Provide the (X, Y) coordinate of the cell's center where the given text is located.  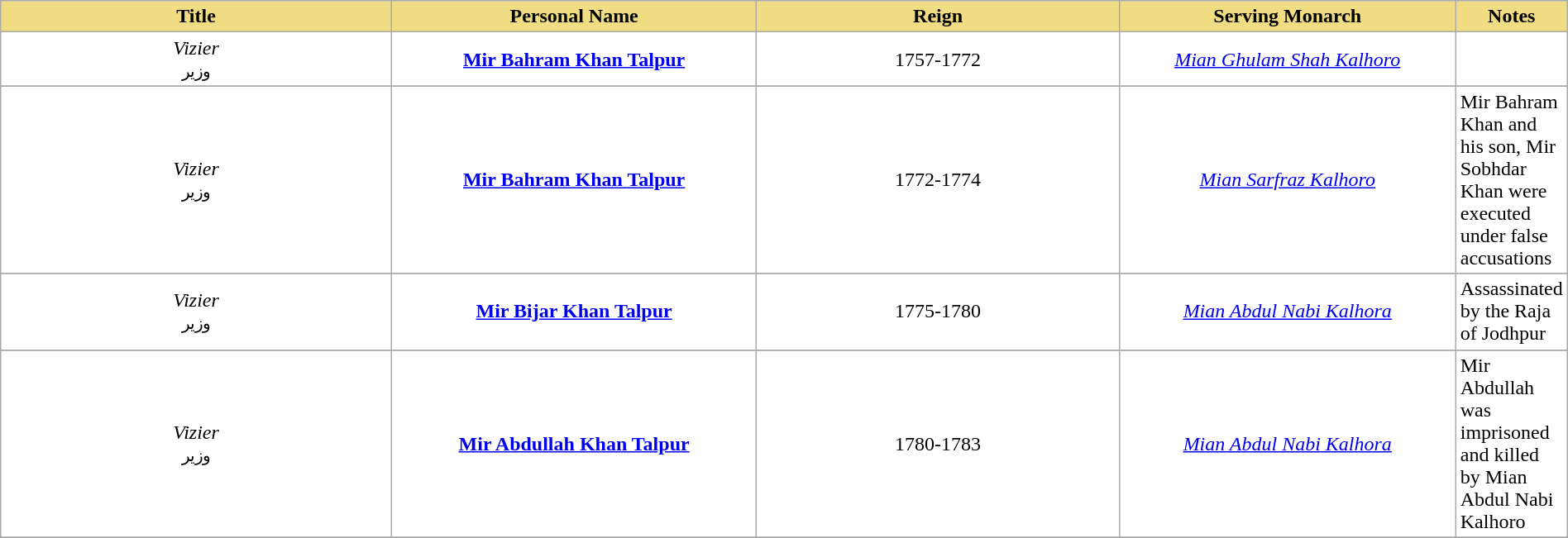
1757-1772 (938, 60)
Serving Monarch (1287, 17)
Assassinated by the Raja of Jodhpur (1512, 312)
Mir Bijar Khan Talpur (574, 312)
1780-1783 (938, 443)
Mir Abdullah Khan Talpur (574, 443)
Mir Abdullah was imprisoned and killed by Mian Abdul Nabi Kalhoro (1512, 443)
Reign (938, 17)
Title (197, 17)
Notes (1512, 17)
Mian Ghulam Shah Kalhoro (1287, 60)
1772-1774 (938, 180)
Personal Name (574, 17)
1775-1780 (938, 312)
Mian Sarfraz Kalhoro (1287, 180)
Mir Bahram Khan and his son, Mir Sobhdar Khan were executed under false accusations (1512, 180)
